Determine the [X, Y] coordinate at the center of the cell enclosing the given text.  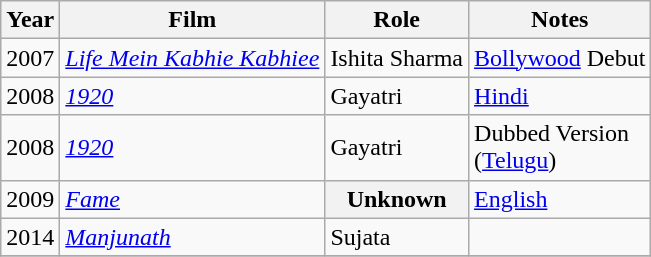
Life Mein Kabhie Kabhiee [192, 58]
Unknown [397, 199]
Dubbed Version(Telugu) [560, 148]
Manjunath [192, 237]
Role [397, 20]
Sujata [397, 237]
Fame [192, 199]
Ishita Sharma [397, 58]
Bollywood Debut [560, 58]
Film [192, 20]
2009 [30, 199]
English [560, 199]
Year [30, 20]
Hindi [560, 96]
2014 [30, 237]
2007 [30, 58]
Notes [560, 20]
